For the text-containing cell, return its midpoint in [X, Y] coordinate format. 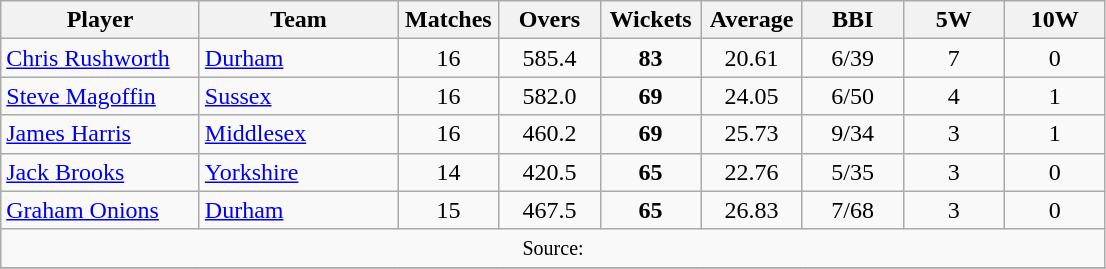
26.83 [752, 210]
6/50 [852, 96]
6/39 [852, 58]
25.73 [752, 134]
Graham Onions [100, 210]
83 [650, 58]
Matches [448, 20]
Team [298, 20]
10W [1054, 20]
20.61 [752, 58]
7 [954, 58]
15 [448, 210]
Player [100, 20]
9/34 [852, 134]
Steve Magoffin [100, 96]
Source: [554, 248]
Overs [550, 20]
Chris Rushworth [100, 58]
BBI [852, 20]
14 [448, 172]
22.76 [752, 172]
5W [954, 20]
420.5 [550, 172]
467.5 [550, 210]
Yorkshire [298, 172]
585.4 [550, 58]
Sussex [298, 96]
Middlesex [298, 134]
5/35 [852, 172]
460.2 [550, 134]
4 [954, 96]
James Harris [100, 134]
Wickets [650, 20]
7/68 [852, 210]
Average [752, 20]
582.0 [550, 96]
Jack Brooks [100, 172]
24.05 [752, 96]
